Search for the cell housing the specified text and yield its (X, Y) center coordinate. 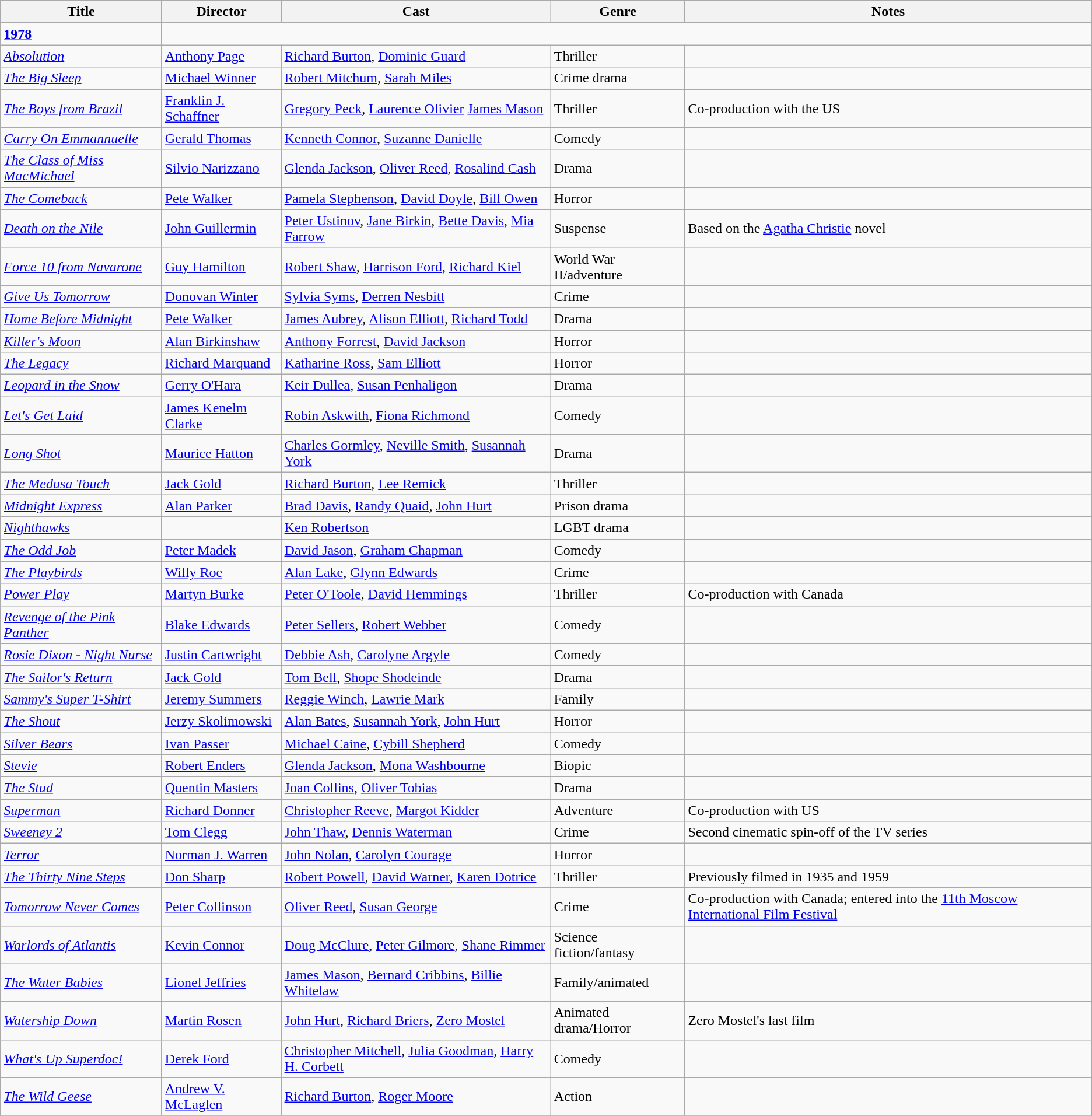
The Stud (81, 788)
Revenge of the Pink Panther (81, 624)
Title (81, 12)
Nighthawks (81, 528)
Superman (81, 810)
Anthony Forrest, David Jackson (416, 341)
The Legacy (81, 363)
Tom Clegg (222, 832)
Science fiction/fantasy (618, 945)
Willy Roe (222, 572)
Christopher Mitchell, Julia Goodman, Harry H. Corbett (416, 1058)
Gerald Thomas (222, 138)
Doug McClure, Peter Gilmore, Shane Rimmer (416, 945)
Gerry O'Hara (222, 386)
John Nolan, Carolyn Courage (416, 855)
Reggie Winch, Lawrie Mark (416, 699)
Tom Bell, Shope Shodeinde (416, 677)
Keir Dullea, Susan Penhaligon (416, 386)
Norman J. Warren (222, 855)
Derek Ford (222, 1058)
The Playbirds (81, 572)
Zero Mostel's last film (888, 1021)
Home Before Midnight (81, 319)
Robin Askwith, Fiona Richmond (416, 415)
Glenda Jackson, Mona Washbourne (416, 766)
Watership Down (81, 1021)
John Thaw, Dennis Waterman (416, 832)
Andrew V. McLaglen (222, 1097)
Peter Ustinov, Jane Birkin, Bette Davis, Mia Farrow (416, 229)
The Thirty Nine Steps (81, 877)
Killer's Moon (81, 341)
Richard Burton, Roger Moore (416, 1097)
James Aubrey, Alison Elliott, Richard Todd (416, 319)
Action (618, 1097)
The Sailor's Return (81, 677)
Gregory Peck, Laurence Olivier James Mason (416, 109)
Peter Sellers, Robert Webber (416, 624)
James Kenelm Clarke (222, 415)
Martin Rosen (222, 1021)
The Class of Miss MacMichael (81, 168)
Jerzy Skolimowski (222, 721)
The Boys from Brazil (81, 109)
Robert Shaw, Harrison Ford, Richard Kiel (416, 266)
Sylvia Syms, Derren Nesbitt (416, 296)
Give Us Tomorrow (81, 296)
Co-production with the US (888, 109)
The Water Babies (81, 982)
Blake Edwards (222, 624)
The Odd Job (81, 550)
Robert Powell, David Warner, Karen Dotrice (416, 877)
Co-production with Canada; entered into the 11th Moscow International Film Festival (888, 907)
Peter Madek (222, 550)
Oliver Reed, Susan George (416, 907)
Kevin Connor (222, 945)
Long Shot (81, 454)
Maurice Hatton (222, 454)
Anthony Page (222, 56)
James Mason, Bernard Cribbins, Billie Whitelaw (416, 982)
World War II/adventure (618, 266)
David Jason, Graham Chapman (416, 550)
Warlords of Atlantis (81, 945)
Richard Donner (222, 810)
Director (222, 12)
Suspense (618, 229)
Debbie Ash, Carolyne Argyle (416, 655)
Terror (81, 855)
Franklin J. Schaffner (222, 109)
Notes (888, 12)
Katharine Ross, Sam Elliott (416, 363)
Jeremy Summers (222, 699)
Peter O'Toole, David Hemmings (416, 594)
Alan Parker (222, 506)
Justin Cartwright (222, 655)
Let's Get Laid (81, 415)
Genre (618, 12)
Joan Collins, Oliver Tobias (416, 788)
John Guillermin (222, 229)
Richard Burton, Lee Remick (416, 484)
Pamela Stephenson, David Doyle, Bill Owen (416, 198)
The Shout (81, 721)
The Big Sleep (81, 78)
Michael Winner (222, 78)
Charles Gormley, Neville Smith, Susannah York (416, 454)
Alan Bates, Susannah York, John Hurt (416, 721)
Michael Caine, Cybill Shepherd (416, 744)
Animated drama/Horror (618, 1021)
Silver Bears (81, 744)
The Wild Geese (81, 1097)
Carry On Emmannuelle (81, 138)
Robert Mitchum, Sarah Miles (416, 78)
Peter Collinson (222, 907)
Martyn Burke (222, 594)
Sammy's Super T-Shirt (81, 699)
1978 (81, 34)
Don Sharp (222, 877)
Glenda Jackson, Oliver Reed, Rosalind Cash (416, 168)
The Medusa Touch (81, 484)
Ivan Passer (222, 744)
Crime drama (618, 78)
Power Play (81, 594)
Biopic (618, 766)
Based on the Agatha Christie novel (888, 229)
Force 10 from Navarone (81, 266)
John Hurt, Richard Briers, Zero Mostel (416, 1021)
Robert Enders (222, 766)
Second cinematic spin-off of the TV series (888, 832)
Adventure (618, 810)
Kenneth Connor, Suzanne Danielle (416, 138)
Richard Burton, Dominic Guard (416, 56)
Absolution (81, 56)
Christopher Reeve, Margot Kidder (416, 810)
Silvio Narizzano (222, 168)
Co-production with US (888, 810)
What's Up Superdoc! (81, 1058)
Cast (416, 12)
Brad Davis, Randy Quaid, John Hurt (416, 506)
Tomorrow Never Comes (81, 907)
Family (618, 699)
Ken Robertson (416, 528)
Rosie Dixon - Night Nurse (81, 655)
Sweeney 2 (81, 832)
Midnight Express (81, 506)
The Comeback (81, 198)
Prison drama (618, 506)
Richard Marquand (222, 363)
Quentin Masters (222, 788)
Stevie (81, 766)
Death on the Nile (81, 229)
Guy Hamilton (222, 266)
Previously filmed in 1935 and 1959 (888, 877)
LGBT drama (618, 528)
Alan Lake, Glynn Edwards (416, 572)
Leopard in the Snow (81, 386)
Co-production with Canada (888, 594)
Alan Birkinshaw (222, 341)
Donovan Winter (222, 296)
Lionel Jeffries (222, 982)
Family/animated (618, 982)
